Search for the cell housing the specified text and yield its (X, Y) center coordinate. 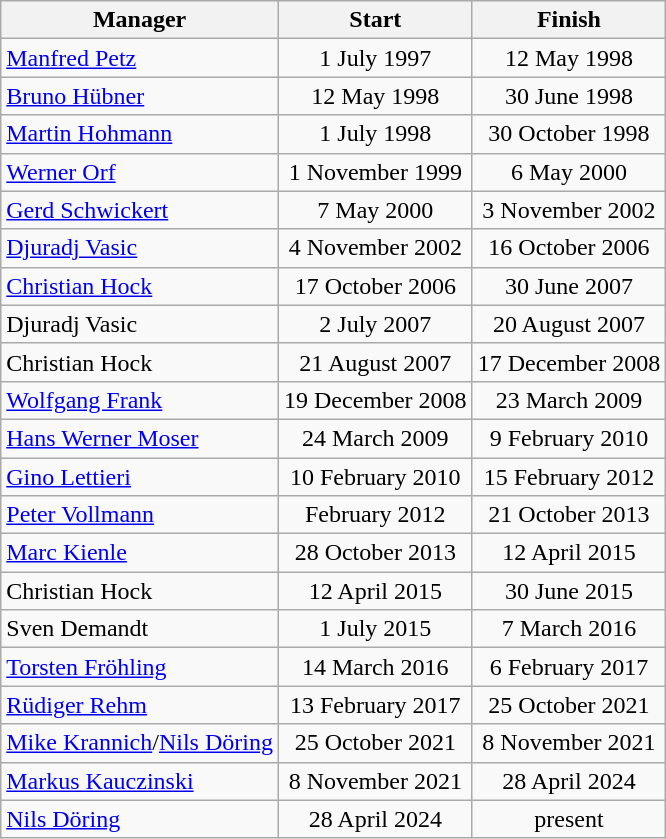
Marc Kienle (140, 553)
9 February 2010 (569, 438)
Start (375, 20)
23 March 2009 (569, 400)
7 May 2000 (375, 210)
14 March 2016 (375, 667)
Manfred Petz (140, 58)
15 February 2012 (569, 477)
Manager (140, 20)
Markus Kauczinski (140, 781)
7 March 2016 (569, 629)
1 July 1998 (375, 134)
February 2012 (375, 515)
Rüdiger Rehm (140, 705)
1 November 1999 (375, 172)
Hans Werner Moser (140, 438)
Bruno Hübner (140, 96)
19 December 2008 (375, 400)
13 February 2017 (375, 705)
10 February 2010 (375, 477)
Werner Orf (140, 172)
30 June 2015 (569, 591)
30 June 1998 (569, 96)
Sven Demandt (140, 629)
Wolfgang Frank (140, 400)
present (569, 819)
Mike Krannich/Nils Döring (140, 743)
24 March 2009 (375, 438)
17 December 2008 (569, 362)
30 June 2007 (569, 286)
20 August 2007 (569, 324)
Peter Vollmann (140, 515)
6 May 2000 (569, 172)
Gerd Schwickert (140, 210)
Martin Hohmann (140, 134)
6 February 2017 (569, 667)
2 July 2007 (375, 324)
21 October 2013 (569, 515)
28 October 2013 (375, 553)
1 July 2015 (375, 629)
1 July 1997 (375, 58)
Finish (569, 20)
3 November 2002 (569, 210)
Torsten Fröhling (140, 667)
16 October 2006 (569, 248)
30 October 1998 (569, 134)
Gino Lettieri (140, 477)
4 November 2002 (375, 248)
21 August 2007 (375, 362)
Nils Döring (140, 819)
17 October 2006 (375, 286)
